From the cell containing the given text, extract its center point as [X, Y] coordinate. 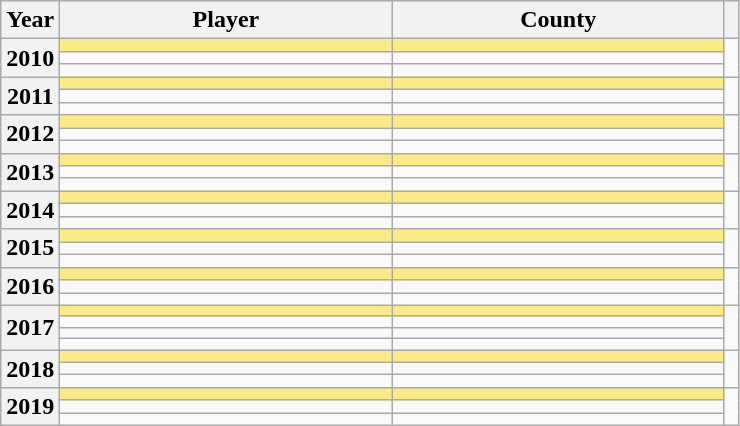
2013 [30, 172]
Player [226, 20]
2017 [30, 327]
County [558, 20]
Year [30, 20]
2012 [30, 134]
2018 [30, 369]
2014 [30, 210]
2015 [30, 248]
2016 [30, 286]
2011 [30, 96]
2010 [30, 58]
2019 [30, 407]
